Find where the given text appears and provide that cell's center as (X, Y) coordinate. 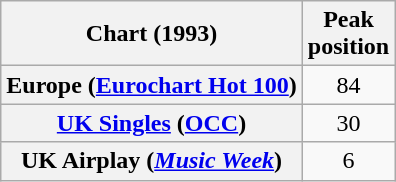
UK Singles (OCC) (152, 123)
UK Airplay (Music Week) (152, 161)
30 (348, 123)
Chart (1993) (152, 34)
Peakposition (348, 34)
Europe (Eurochart Hot 100) (152, 85)
84 (348, 85)
6 (348, 161)
